Return the (x, y) coordinate for the center point of the cell that contains the specified text.  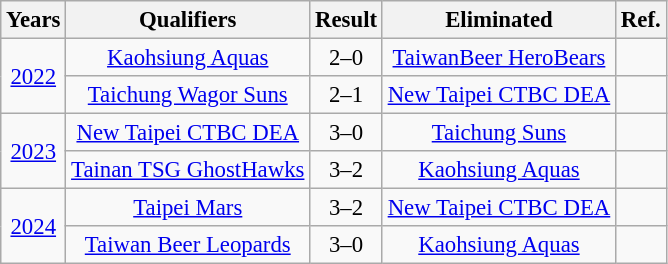
2022 (34, 76)
TaiwanBeer HeroBears (498, 58)
Qualifiers (188, 20)
2–0 (346, 58)
Eliminated (498, 20)
Taiwan Beer Leopards (188, 245)
2024 (34, 226)
Taichung Wagor Suns (188, 95)
Result (346, 20)
Taichung Suns (498, 133)
Years (34, 20)
Taipei Mars (188, 208)
Ref. (641, 20)
Tainan TSG GhostHawks (188, 170)
2023 (34, 152)
2–1 (346, 95)
